Capture the cell that displays the provided text and extract its (x, y) central coordinate. 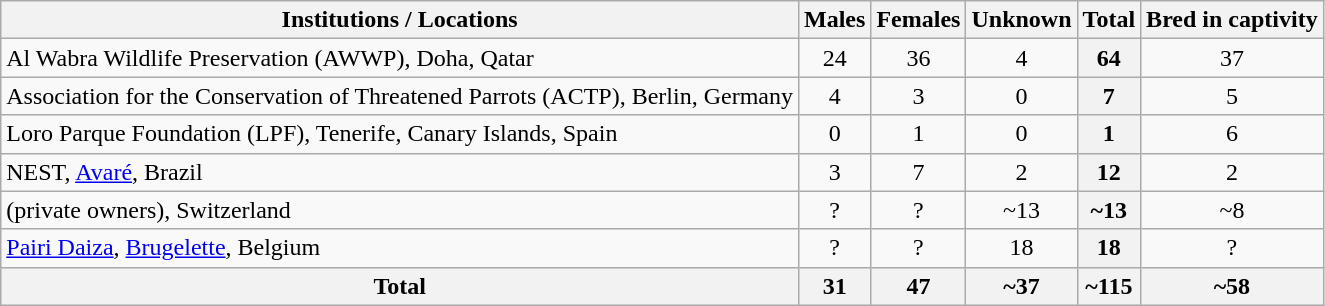
NEST, Avaré, Brazil (400, 172)
47 (918, 286)
Pairi Daiza, Brugelette, Belgium (400, 248)
~37 (1022, 286)
31 (835, 286)
Bred in captivity (1232, 20)
~8 (1232, 210)
36 (918, 58)
5 (1232, 96)
Association for the Conservation of Threatened Parrots (ACTP), Berlin, Germany (400, 96)
(private owners), Switzerland (400, 210)
6 (1232, 134)
Females (918, 20)
64 (1109, 58)
Institutions / Locations (400, 20)
Al Wabra Wildlife Preservation (AWWP), Doha, Qatar (400, 58)
37 (1232, 58)
Unknown (1022, 20)
24 (835, 58)
~115 (1109, 286)
12 (1109, 172)
Loro Parque Foundation (LPF), Tenerife, Canary Islands, Spain (400, 134)
~58 (1232, 286)
Males (835, 20)
